Locate the cell with the specified text and output its (x, y) center coordinate. 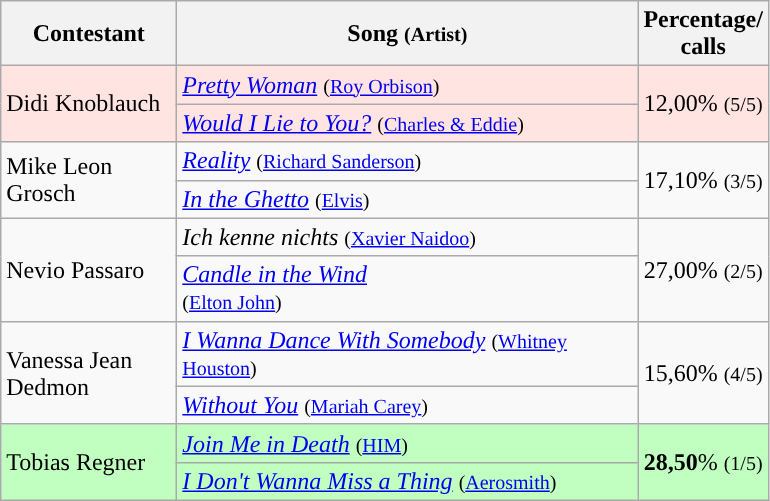
17,10% (3/5) (704, 180)
Tobias Regner (89, 462)
27,00% (2/5) (704, 270)
15,60% (4/5) (704, 372)
Ich kenne nichts (Xavier Naidoo) (408, 237)
Join Me in Death (HIM) (408, 443)
Contestant (89, 34)
Percentage/calls (704, 34)
I Don't Wanna Miss a Thing (Aerosmith) (408, 481)
Candle in the Wind (Elton John) (408, 288)
28,50% (1/5) (704, 462)
Song (Artist) (408, 34)
Nevio Passaro (89, 270)
Without You (Mariah Carey) (408, 405)
In the Ghetto (Elvis) (408, 199)
I Wanna Dance With Somebody (Whitney Houston) (408, 354)
Reality (Richard Sanderson) (408, 161)
Didi Knoblauch (89, 104)
Mike Leon Grosch (89, 180)
12,00% (5/5) (704, 104)
Pretty Woman (Roy Orbison) (408, 85)
Would I Lie to You? (Charles & Eddie) (408, 123)
Vanessa Jean Dedmon (89, 372)
